Extract the [x, y] coordinate from the center of the cell holding the provided text.  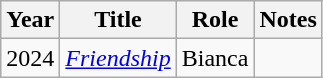
Year [30, 20]
Notes [288, 20]
Friendship [118, 58]
Bianca [215, 58]
Title [118, 20]
2024 [30, 58]
Role [215, 20]
